Find where the given text appears and provide that cell's center as [X, Y] coordinate. 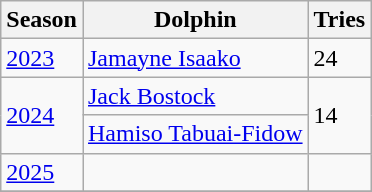
2024 [42, 115]
Tries [340, 20]
2025 [42, 172]
14 [340, 115]
Hamiso Tabuai-Fidow [195, 134]
Season [42, 20]
24 [340, 58]
Dolphin [195, 20]
Jack Bostock [195, 96]
Jamayne Isaako [195, 58]
2023 [42, 58]
